For the text-containing cell, return its midpoint in [x, y] coordinate format. 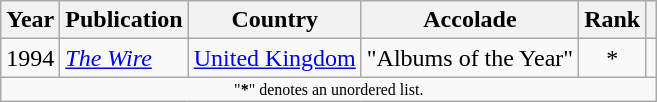
The Wire [124, 58]
Year [30, 20]
"Albums of the Year" [470, 58]
Country [274, 20]
Publication [124, 20]
Accolade [470, 20]
Rank [612, 20]
1994 [30, 58]
United Kingdom [274, 58]
* [612, 58]
"*" denotes an unordered list. [329, 89]
